Scan for the cell matching the given text and deliver its (X, Y) coordinate at center. 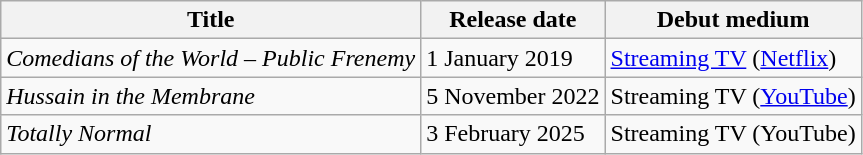
5 November 2022 (513, 96)
Comedians of the World – Public Frenemy (211, 58)
1 January 2019 (513, 58)
3 February 2025 (513, 134)
Streaming TV (Netflix) (733, 58)
Title (211, 20)
Totally Normal (211, 134)
Release date (513, 20)
Debut medium (733, 20)
Hussain in the Membrane (211, 96)
